Detect which cell encompasses the target text, then output its [x, y] center coordinate. 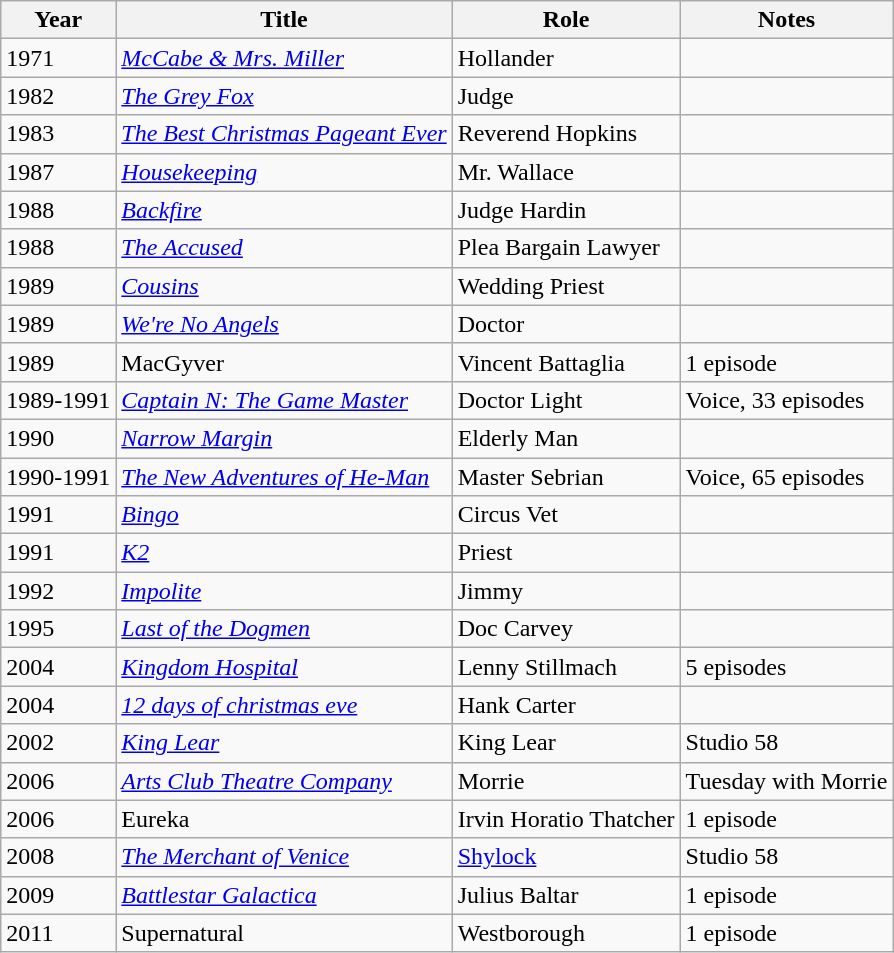
5 episodes [786, 667]
Cousins [284, 286]
2002 [58, 743]
2008 [58, 857]
1990-1991 [58, 477]
Reverend Hopkins [566, 134]
Supernatural [284, 933]
Circus Vet [566, 515]
Shylock [566, 857]
Plea Bargain Lawyer [566, 248]
Tuesday with Morrie [786, 781]
1971 [58, 58]
Voice, 33 episodes [786, 400]
2011 [58, 933]
We're No Angels [284, 324]
The New Adventures of He-Man [284, 477]
Bingo [284, 515]
1990 [58, 438]
Priest [566, 553]
Title [284, 20]
The Grey Fox [284, 96]
Kingdom Hospital [284, 667]
Doctor [566, 324]
The Accused [284, 248]
Captain N: The Game Master [284, 400]
Hollander [566, 58]
Housekeeping [284, 172]
McCabe & Mrs. Miller [284, 58]
Elderly Man [566, 438]
Year [58, 20]
The Best Christmas Pageant Ever [284, 134]
1982 [58, 96]
Eureka [284, 819]
Arts Club Theatre Company [284, 781]
Wedding Priest [566, 286]
2009 [58, 895]
Impolite [284, 591]
Irvin Horatio Thatcher [566, 819]
1992 [58, 591]
Role [566, 20]
Last of the Dogmen [284, 629]
Julius Baltar [566, 895]
Lenny Stillmach [566, 667]
Notes [786, 20]
Morrie [566, 781]
Doc Carvey [566, 629]
Judge [566, 96]
Jimmy [566, 591]
Westborough [566, 933]
Backfire [284, 210]
Voice, 65 episodes [786, 477]
Mr. Wallace [566, 172]
Hank Carter [566, 705]
Vincent Battaglia [566, 362]
MacGyver [284, 362]
Battlestar Galactica [284, 895]
The Merchant of Venice [284, 857]
1983 [58, 134]
12 days of christmas eve [284, 705]
1995 [58, 629]
Narrow Margin [284, 438]
1989-1991 [58, 400]
K2 [284, 553]
Doctor Light [566, 400]
Master Sebrian [566, 477]
1987 [58, 172]
Judge Hardin [566, 210]
